Output the (x, y) coordinate of the center of the cell containing the given text.  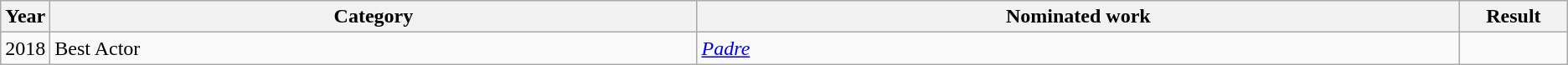
Nominated work (1079, 17)
Category (374, 17)
2018 (25, 48)
Result (1514, 17)
Best Actor (374, 48)
Padre (1079, 48)
Year (25, 17)
